Determine the [X, Y] coordinate at the center of the cell enclosing the given text.  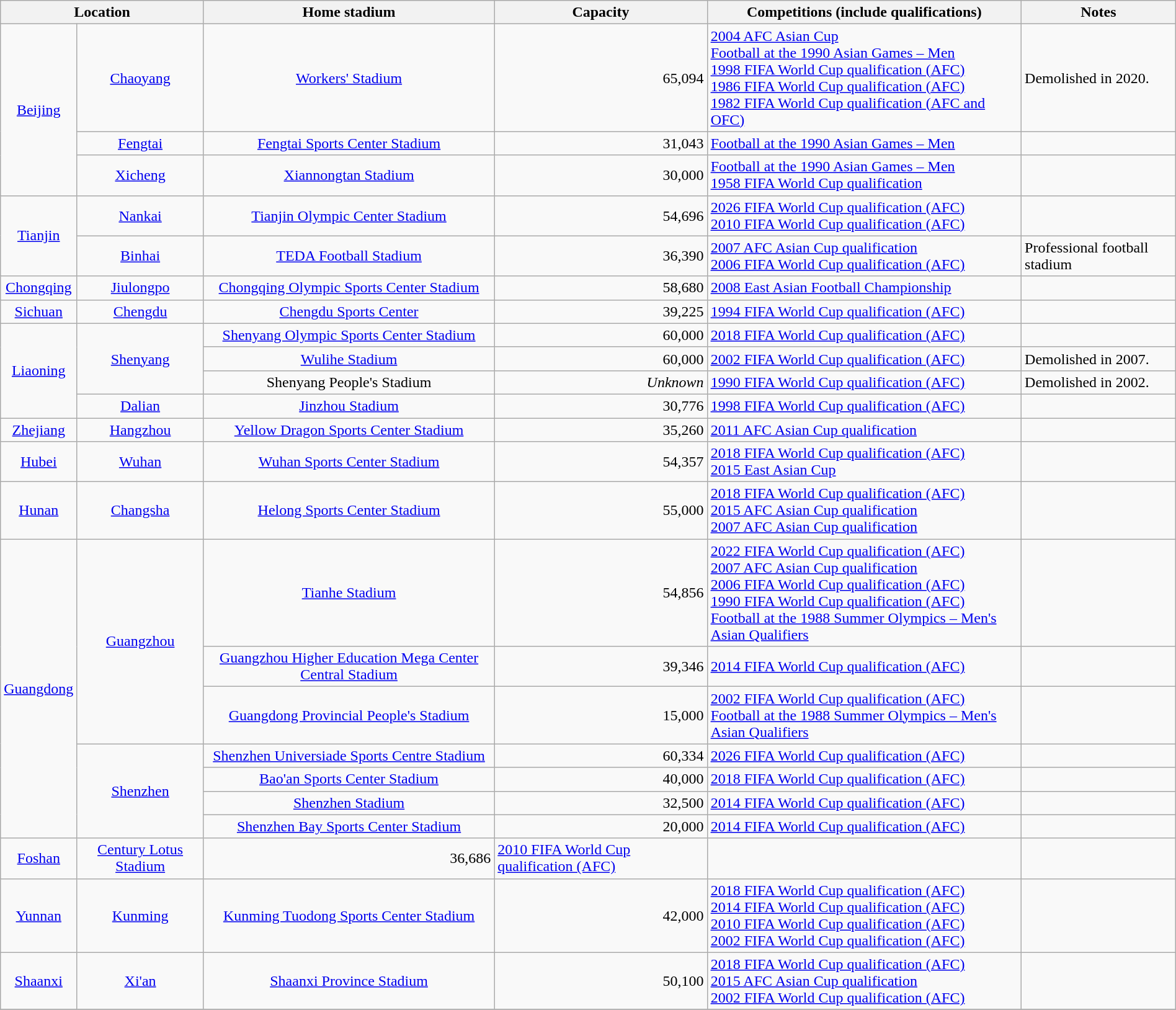
65,094 [600, 78]
Hubei [38, 462]
Beijing [38, 110]
2011 AFC Asian Cup qualification [864, 430]
Xi'an [140, 981]
42,000 [600, 916]
54,856 [600, 593]
50,100 [600, 981]
Chongqing [38, 288]
Capacity [600, 12]
Tianjin [38, 236]
36,686 [349, 859]
Shenyang [140, 359]
Yunnan [38, 916]
Shenzhen [140, 791]
54,696 [600, 216]
32,500 [600, 803]
Chongqing Olympic Sports Center Stadium [349, 288]
2018 FIFA World Cup qualification (AFC)2015 East Asian Cup [864, 462]
20,000 [600, 826]
1990 FIFA World Cup qualification (AFC) [864, 382]
Fengtai [140, 143]
Wulihe Stadium [349, 359]
Kunming Tuodong Sports Center Stadium [349, 916]
Fengtai Sports Center Stadium [349, 143]
1994 FIFA World Cup qualification (AFC) [864, 311]
Location [102, 12]
2002 FIFA World Cup qualification (AFC) [864, 359]
36,390 [600, 256]
39,225 [600, 311]
58,680 [600, 288]
Chaoyang [140, 78]
Guangdong [38, 689]
Liaoning [38, 370]
Football at the 1990 Asian Games – Men [864, 143]
TEDA Football Stadium [349, 256]
30,000 [600, 175]
Xiannongtan Stadium [349, 175]
Unknown [600, 382]
1998 FIFA World Cup qualification (AFC) [864, 406]
Shaanxi Province Stadium [349, 981]
Shenzhen Universiade Sports Centre Stadium [349, 756]
Shenyang Olympic Sports Center Stadium [349, 335]
Wuhan [140, 462]
60,334 [600, 756]
Guangzhou Higher Education Mega Center Central Stadium [349, 666]
Professional football stadium [1099, 256]
Chengdu Sports Center [349, 311]
Helong Sports Center Stadium [349, 511]
Nankai [140, 216]
2008 East Asian Football Championship [864, 288]
Football at the 1990 Asian Games – Men1958 FIFA World Cup qualification [864, 175]
31,043 [600, 143]
15,000 [600, 715]
2010 FIFA World Cup qualification (AFC) [600, 859]
Hunan [38, 511]
Shenyang People's Stadium [349, 382]
Jiulongpo [140, 288]
Jinzhou Stadium [349, 406]
Zhejiang [38, 430]
Demolished in 2020. [1099, 78]
Workers' Stadium [349, 78]
55,000 [600, 511]
Yellow Dragon Sports Center Stadium [349, 430]
2026 FIFA World Cup qualification (AFC)2010 FIFA World Cup qualification (AFC) [864, 216]
Demolished in 2002. [1099, 382]
2018 FIFA World Cup qualification (AFC)2015 AFC Asian Cup qualification2007 AFC Asian Cup qualification [864, 511]
40,000 [600, 779]
Changsha [140, 511]
Xicheng [140, 175]
Tianjin Olympic Center Stadium [349, 216]
30,776 [600, 406]
2007 AFC Asian Cup qualification2006 FIFA World Cup qualification (AFC) [864, 256]
Kunming [140, 916]
Binhai [140, 256]
Guangdong Provincial People's Stadium [349, 715]
Shaanxi [38, 981]
2002 FIFA World Cup qualification (AFC)Football at the 1988 Summer Olympics – Men's Asian Qualifiers [864, 715]
2018 FIFA World Cup qualification (AFC)2015 AFC Asian Cup qualification2002 FIFA World Cup qualification (AFC) [864, 981]
Foshan [38, 859]
Dalian [140, 406]
Home stadium [349, 12]
Notes [1099, 12]
35,260 [600, 430]
Shenzhen Stadium [349, 803]
Chengdu [140, 311]
Bao'an Sports Center Stadium [349, 779]
Tianhe Stadium [349, 593]
Competitions (include qualifications) [864, 12]
Century Lotus Stadium [140, 859]
2026 FIFA World Cup qualification (AFC) [864, 756]
Guangzhou [140, 641]
54,357 [600, 462]
39,346 [600, 666]
Hangzhou [140, 430]
Sichuan [38, 311]
Shenzhen Bay Sports Center Stadium [349, 826]
Demolished in 2007. [1099, 359]
Wuhan Sports Center Stadium [349, 462]
